Scan for the cell matching the given text and deliver its (X, Y) coordinate at center. 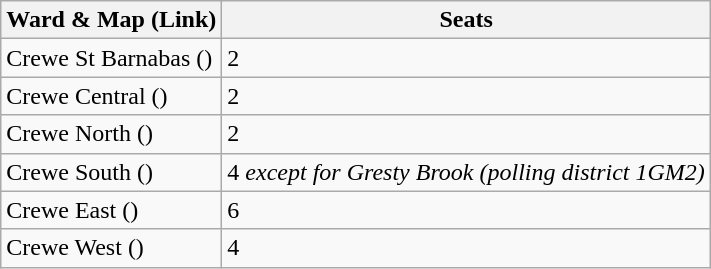
Crewe West () (112, 248)
Crewe East () (112, 210)
Ward & Map (Link) (112, 20)
Crewe South () (112, 172)
4 except for Gresty Brook (polling district 1GM2) (466, 172)
Crewe Central () (112, 96)
Crewe North () (112, 134)
Crewe St Barnabas () (112, 58)
6 (466, 210)
Seats (466, 20)
4 (466, 248)
